Determine the (X, Y) coordinate at the center of the cell enclosing the given text.  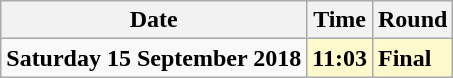
Time (340, 20)
Round (412, 20)
Saturday 15 September 2018 (154, 58)
Final (412, 58)
11:03 (340, 58)
Date (154, 20)
